Find where the given text appears and provide that cell's center as (x, y) coordinate. 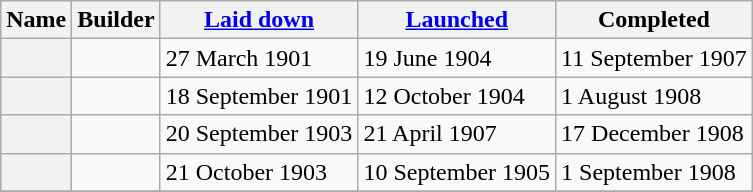
Launched (457, 20)
Completed (654, 20)
1 September 1908 (654, 172)
27 March 1901 (259, 58)
12 October 1904 (457, 96)
Laid down (259, 20)
21 April 1907 (457, 134)
1 August 1908 (654, 96)
Builder (116, 20)
Name (36, 20)
19 June 1904 (457, 58)
18 September 1901 (259, 96)
10 September 1905 (457, 172)
11 September 1907 (654, 58)
20 September 1903 (259, 134)
17 December 1908 (654, 134)
21 October 1903 (259, 172)
